Scan for the cell matching the given text and deliver its [x, y] coordinate at center. 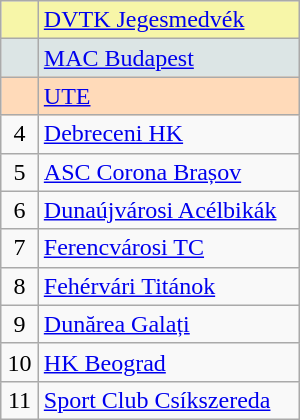
Fehérvári Titánok [168, 286]
5 [20, 172]
Dunărea Galați [168, 324]
DVTK Jegesmedvék [168, 20]
8 [20, 286]
Ferencvárosi TC [168, 248]
9 [20, 324]
UTE [168, 96]
ASC Corona Brașov [168, 172]
6 [20, 210]
MAC Budapest [168, 58]
11 [20, 400]
HK Beograd [168, 362]
7 [20, 248]
Dunaújvárosi Acélbikák [168, 210]
Sport Club Csíkszereda [168, 400]
Debreceni HK [168, 134]
4 [20, 134]
10 [20, 362]
